Return the [x, y] coordinate for the center point of the cell that contains the specified text.  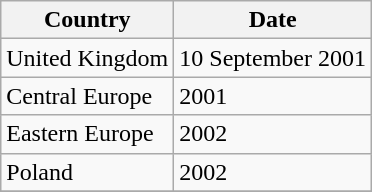
2001 [273, 96]
10 September 2001 [273, 58]
Eastern Europe [88, 134]
Date [273, 20]
Country [88, 20]
Central Europe [88, 96]
Poland [88, 172]
United Kingdom [88, 58]
